Output the (X, Y) coordinate of the center of the cell containing the given text.  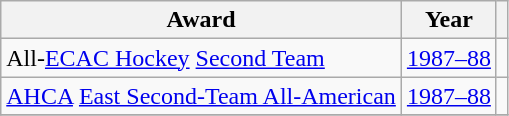
Year (448, 20)
All-ECAC Hockey Second Team (202, 58)
Award (202, 20)
AHCA East Second-Team All-American (202, 96)
